Identify which cell holds the provided text, then report its (x, y) central coordinate. 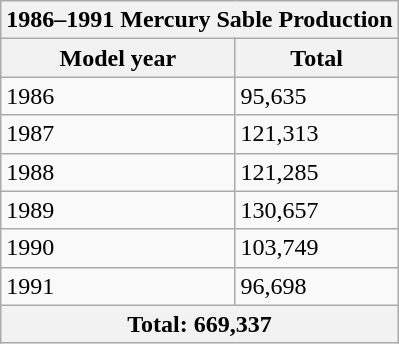
1987 (118, 134)
1988 (118, 172)
1986–1991 Mercury Sable Production (200, 20)
Total (316, 58)
1989 (118, 210)
121,313 (316, 134)
130,657 (316, 210)
1990 (118, 248)
95,635 (316, 96)
Model year (118, 58)
1986 (118, 96)
Total: 669,337 (200, 324)
96,698 (316, 286)
121,285 (316, 172)
1991 (118, 286)
103,749 (316, 248)
